Detect which cell encompasses the target text, then output its [X, Y] center coordinate. 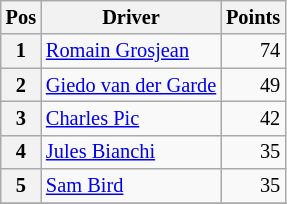
2 [21, 85]
1 [21, 51]
74 [253, 51]
Driver [131, 17]
49 [253, 85]
Giedo van der Garde [131, 85]
Points [253, 17]
3 [21, 118]
4 [21, 152]
Jules Bianchi [131, 152]
5 [21, 186]
Sam Bird [131, 186]
Pos [21, 17]
Charles Pic [131, 118]
42 [253, 118]
Romain Grosjean [131, 51]
